Return the [x, y] coordinate for the center point of the cell that contains the specified text.  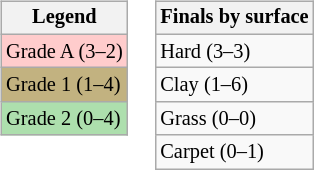
Finals by surface [234, 18]
Hard (3–3) [234, 51]
Grade A (3–2) [64, 51]
Carpet (0–1) [234, 152]
Clay (1–6) [234, 85]
Grass (0–0) [234, 119]
Grade 1 (1–4) [64, 85]
Grade 2 (0–4) [64, 119]
Legend [64, 18]
